Return [x, y] of the center of cell containing provided text 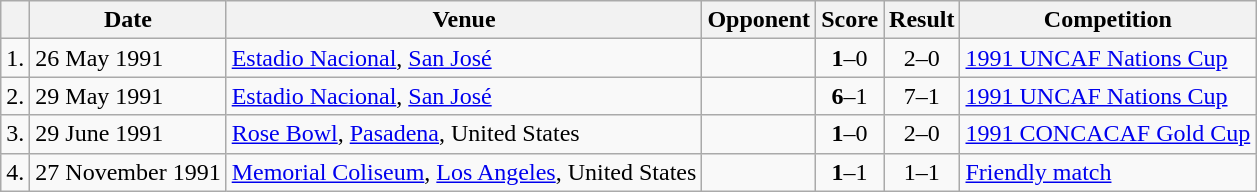
Opponent [759, 20]
Result [922, 20]
1. [16, 58]
Friendly match [1108, 172]
7–1 [922, 96]
Competition [1108, 20]
27 November 1991 [128, 172]
26 May 1991 [128, 58]
1991 CONCACAF Gold Cup [1108, 134]
29 May 1991 [128, 96]
Rose Bowl, Pasadena, United States [464, 134]
2. [16, 96]
3. [16, 134]
6–1 [850, 96]
Venue [464, 20]
Score [850, 20]
29 June 1991 [128, 134]
Memorial Coliseum, Los Angeles, United States [464, 172]
Date [128, 20]
4. [16, 172]
